Determine the (X, Y) coordinate at the center of the cell enclosing the given text.  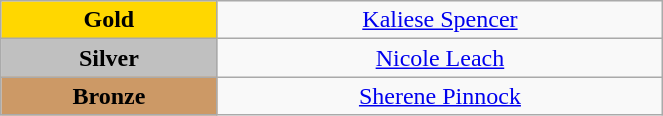
Silver (109, 58)
Sherene Pinnock (440, 96)
Gold (109, 20)
Bronze (109, 96)
Nicole Leach (440, 58)
Kaliese Spencer (440, 20)
